Extract the (x, y) coordinate from the center of the cell holding the provided text.  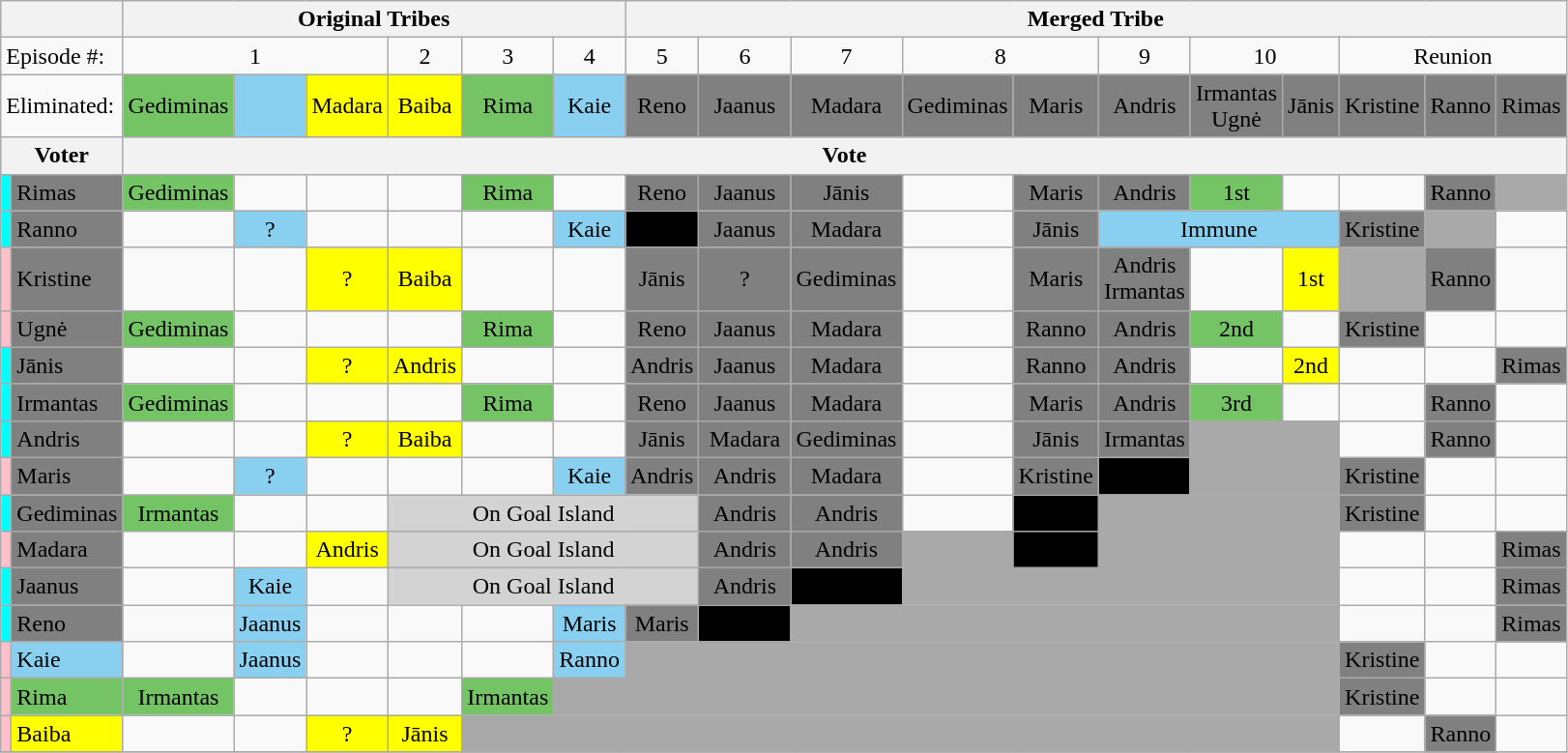
8 (1000, 56)
Reunion (1454, 56)
3 (508, 56)
4 (590, 56)
7 (847, 56)
Immune (1218, 229)
5 (661, 56)
AndrisIrmantas (1145, 278)
Eliminated: (62, 106)
Ugnė (68, 329)
1 (255, 56)
Episode #: (62, 56)
Merged Tribe (1095, 19)
Voter (62, 156)
IrmantasUgnė (1235, 106)
3rd (1235, 402)
Original Tribes (374, 19)
10 (1264, 56)
Vote (845, 156)
2 (424, 56)
6 (744, 56)
9 (1145, 56)
